Search for the cell housing the specified text and yield its [x, y] center coordinate. 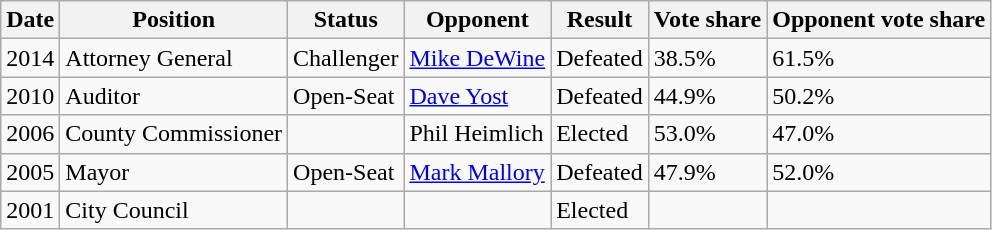
Vote share [707, 20]
47.9% [707, 172]
Mayor [174, 172]
Mark Mallory [478, 172]
44.9% [707, 96]
Auditor [174, 96]
Phil Heimlich [478, 134]
Status [346, 20]
47.0% [879, 134]
50.2% [879, 96]
38.5% [707, 58]
53.0% [707, 134]
Opponent [478, 20]
Date [30, 20]
Opponent vote share [879, 20]
Mike DeWine [478, 58]
Position [174, 20]
2014 [30, 58]
52.0% [879, 172]
2006 [30, 134]
Dave Yost [478, 96]
61.5% [879, 58]
Result [600, 20]
2005 [30, 172]
City Council [174, 210]
2001 [30, 210]
Challenger [346, 58]
County Commissioner [174, 134]
Attorney General [174, 58]
2010 [30, 96]
